Find where the given text appears and provide that cell's center as (X, Y) coordinate. 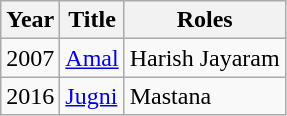
Title (92, 20)
2016 (30, 96)
2007 (30, 58)
Jugni (92, 96)
Amal (92, 58)
Roles (204, 20)
Harish Jayaram (204, 58)
Mastana (204, 96)
Year (30, 20)
